Locate the cell with the specified text and output its [x, y] center coordinate. 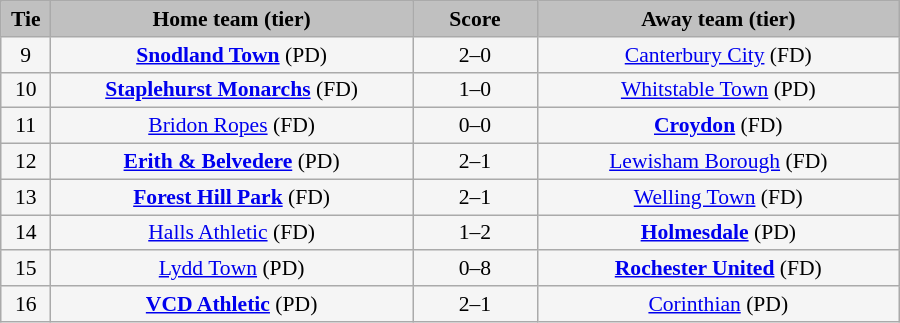
13 [26, 197]
12 [26, 162]
Away team (tier) [718, 19]
VCD Athletic (PD) [232, 304]
Lewisham Borough (FD) [718, 162]
1–0 [476, 90]
Halls Athletic (FD) [232, 233]
Corinthian (PD) [718, 304]
Rochester United (FD) [718, 269]
Bridon Ropes (FD) [232, 126]
Forest Hill Park (FD) [232, 197]
0–8 [476, 269]
10 [26, 90]
Snodland Town (PD) [232, 55]
Erith & Belvedere (PD) [232, 162]
Tie [26, 19]
Lydd Town (PD) [232, 269]
Score [476, 19]
Croydon (FD) [718, 126]
Canterbury City (FD) [718, 55]
2–0 [476, 55]
16 [26, 304]
0–0 [476, 126]
15 [26, 269]
14 [26, 233]
Home team (tier) [232, 19]
11 [26, 126]
Whitstable Town (PD) [718, 90]
Staplehurst Monarchs (FD) [232, 90]
Holmesdale (PD) [718, 233]
Welling Town (FD) [718, 197]
9 [26, 55]
1–2 [476, 233]
